Return the [X, Y] coordinate for the center point of the cell that contains the specified text.  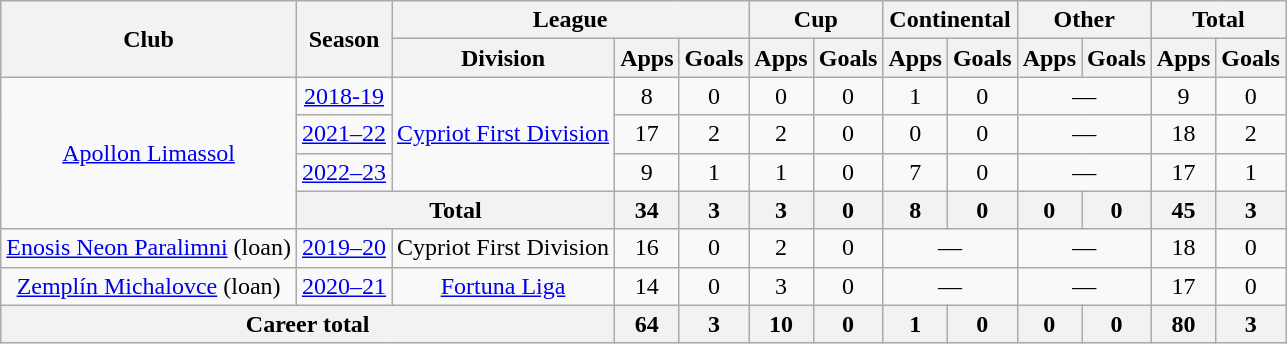
Continental [950, 20]
Fortuna Liga [504, 286]
Other [1084, 20]
34 [647, 210]
Club [149, 39]
14 [647, 286]
2020–21 [344, 286]
Division [504, 58]
10 [781, 324]
16 [647, 248]
League [570, 20]
45 [1183, 210]
64 [647, 324]
Enosis Neon Paralimni (loan) [149, 248]
2018-19 [344, 96]
Season [344, 39]
Apollon Limassol [149, 153]
2022–23 [344, 172]
7 [915, 172]
2021–22 [344, 134]
Cup [816, 20]
Zemplín Michalovce (loan) [149, 286]
2019–20 [344, 248]
80 [1183, 324]
Career total [308, 324]
